Search for the cell housing the specified text and yield its [X, Y] center coordinate. 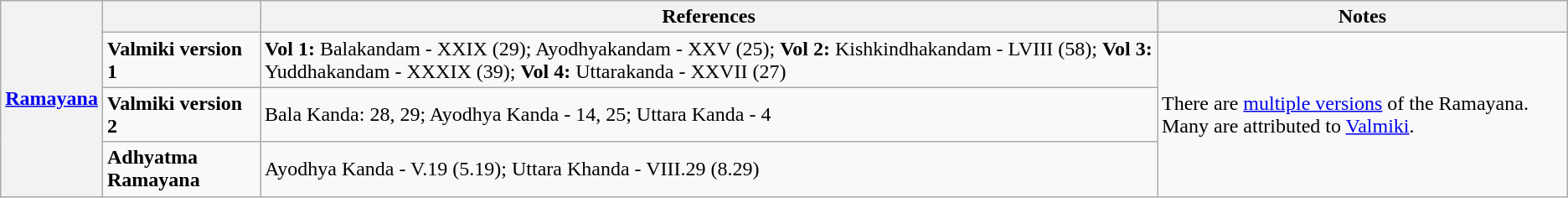
References [709, 17]
Valmiki version 2 [181, 114]
Adhyatma Ramayana [181, 169]
Bala Kanda: 28, 29; Ayodhya Kanda - 14, 25; Uttara Kanda - 4 [709, 114]
Ayodhya Kanda - V.19 (5.19); Uttara Khanda - VIII.29 (8.29) [709, 169]
Ramayana [52, 99]
Notes [1363, 17]
There are multiple versions of the Ramayana. Many are attributed to Valmiki. [1363, 114]
Valmiki version 1 [181, 60]
